Find where the given text appears and provide that cell's center as (x, y) coordinate. 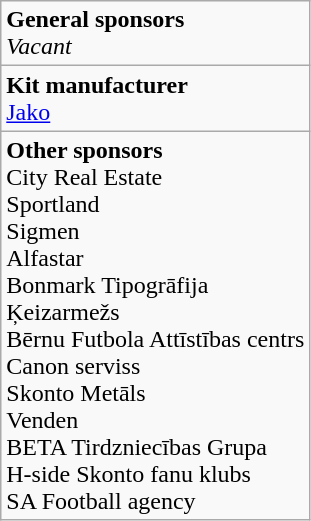
Kit manufacturer Jako (156, 98)
General sponsorsVacant (156, 34)
